Detect which cell encompasses the target text, then output its [x, y] center coordinate. 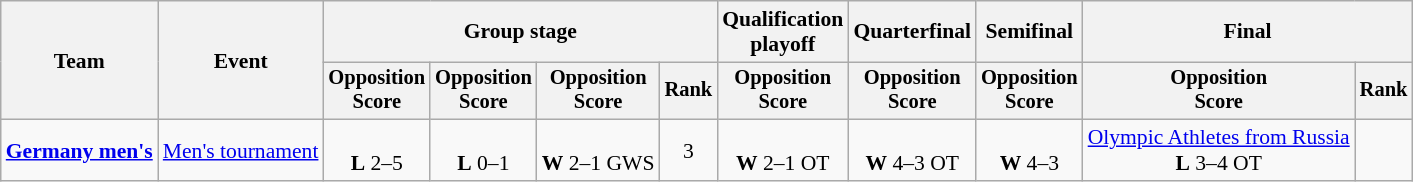
W 2–1 GWS [598, 150]
Germany men's [80, 150]
W 4–3 [1030, 150]
Qualificationplayoff [782, 32]
L 2–5 [376, 150]
Semifinal [1030, 32]
L 0–1 [484, 150]
W 2–1 OT [782, 150]
Group stage [520, 32]
Final [1248, 32]
W 4–3 OT [912, 150]
Event [241, 60]
Quarterfinal [912, 32]
Olympic Athletes from RussiaL 3–4 OT [1219, 150]
3 [689, 150]
Men's tournament [241, 150]
Team [80, 60]
